Detect which cell encompasses the target text, then output its [X, Y] center coordinate. 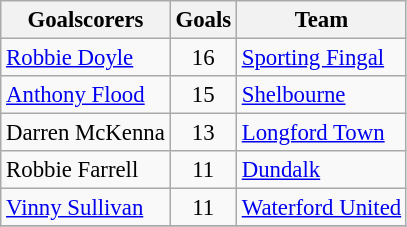
16 [203, 58]
Longford Town [321, 133]
Robbie Doyle [86, 58]
Goalscorers [86, 20]
Anthony Flood [86, 95]
Robbie Farrell [86, 170]
Waterford United [321, 208]
Team [321, 20]
13 [203, 133]
15 [203, 95]
Dundalk [321, 170]
Darren McKenna [86, 133]
Vinny Sullivan [86, 208]
Goals [203, 20]
Shelbourne [321, 95]
Sporting Fingal [321, 58]
